Determine the (x, y) coordinate at the center of the cell enclosing the given text.  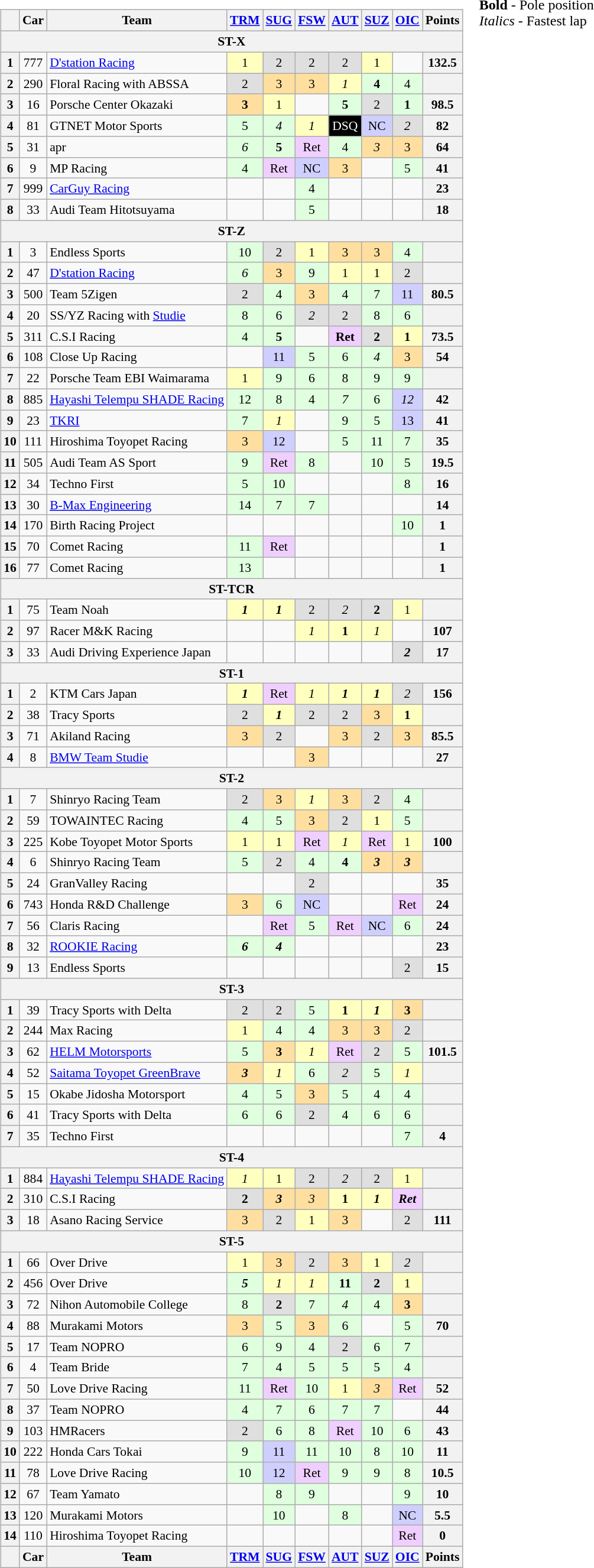
43 (443, 1431)
Tracy Sports (137, 715)
CarGuy Racing (137, 189)
ST-Z (232, 231)
505 (33, 463)
Team 5Zigen (137, 294)
100 (443, 841)
Team Bride (137, 1368)
110 (33, 1536)
98.5 (443, 105)
37 (33, 1410)
290 (33, 84)
62 (33, 1052)
67 (33, 1494)
311 (33, 336)
73.5 (443, 336)
Birth Racing Project (137, 526)
81 (33, 126)
ST-X (232, 41)
ST-4 (232, 1157)
HMRacers (137, 1431)
132.5 (443, 63)
BMW Team Studie (137, 757)
44 (443, 1410)
500 (33, 294)
KTM Cars Japan (137, 694)
ST-2 (232, 778)
38 (33, 715)
GTNET Motor Sports (137, 126)
GranValley Racing (137, 883)
Audi Driving Experience Japan (137, 652)
78 (33, 1473)
Porsche Team EBI Waimarama (137, 378)
743 (33, 905)
Audi Team AS Sport (137, 463)
ST-TCR (232, 589)
apr (137, 147)
108 (33, 357)
244 (33, 1031)
Claris Racing (137, 926)
ROOKIE Racing (137, 946)
50 (33, 1388)
30 (33, 505)
80.5 (443, 294)
ST-3 (232, 989)
34 (33, 484)
456 (33, 1283)
777 (33, 63)
B-Max Engineering (137, 505)
Saitama Toyopet GreenBrave (137, 1073)
54 (443, 357)
120 (33, 1515)
225 (33, 841)
Racer M&K Racing (137, 631)
71 (33, 736)
885 (33, 399)
72 (33, 1305)
19.5 (443, 463)
27 (443, 757)
DSQ (345, 126)
10.5 (443, 1473)
97 (33, 631)
47 (33, 273)
Kobe Toyopet Motor Sports (137, 841)
Team Yamato (137, 1494)
Close Up Racing (137, 357)
75 (33, 610)
Honda Cars Tokai (137, 1452)
22 (33, 378)
884 (33, 1178)
Max Racing (137, 1031)
32 (33, 946)
TKRI (137, 421)
310 (33, 1199)
85.5 (443, 736)
42 (443, 399)
ST-1 (232, 673)
39 (33, 1010)
TOWAINTEC Racing (137, 821)
5.5 (443, 1515)
HELM Motorsports (137, 1052)
77 (33, 568)
999 (33, 189)
ST-5 (232, 1241)
101.5 (443, 1052)
103 (33, 1431)
107 (443, 631)
64 (443, 147)
31 (33, 147)
Porsche Center Okazaki (137, 105)
170 (33, 526)
Asano Racing Service (137, 1220)
59 (33, 821)
Audi Team Hitotsuyama (137, 210)
222 (33, 1452)
SS/YZ Racing with Studie (137, 315)
88 (33, 1326)
156 (443, 694)
56 (33, 926)
Nihon Automobile College (137, 1305)
MP Racing (137, 168)
0 (443, 1536)
Team Noah (137, 610)
Okabe Jidosha Motorsport (137, 1094)
Honda R&D Challenge (137, 905)
Akiland Racing (137, 736)
Floral Racing with ABSSA (137, 84)
66 (33, 1263)
82 (443, 126)
20 (33, 315)
